Capture the cell that displays the provided text and extract its (x, y) central coordinate. 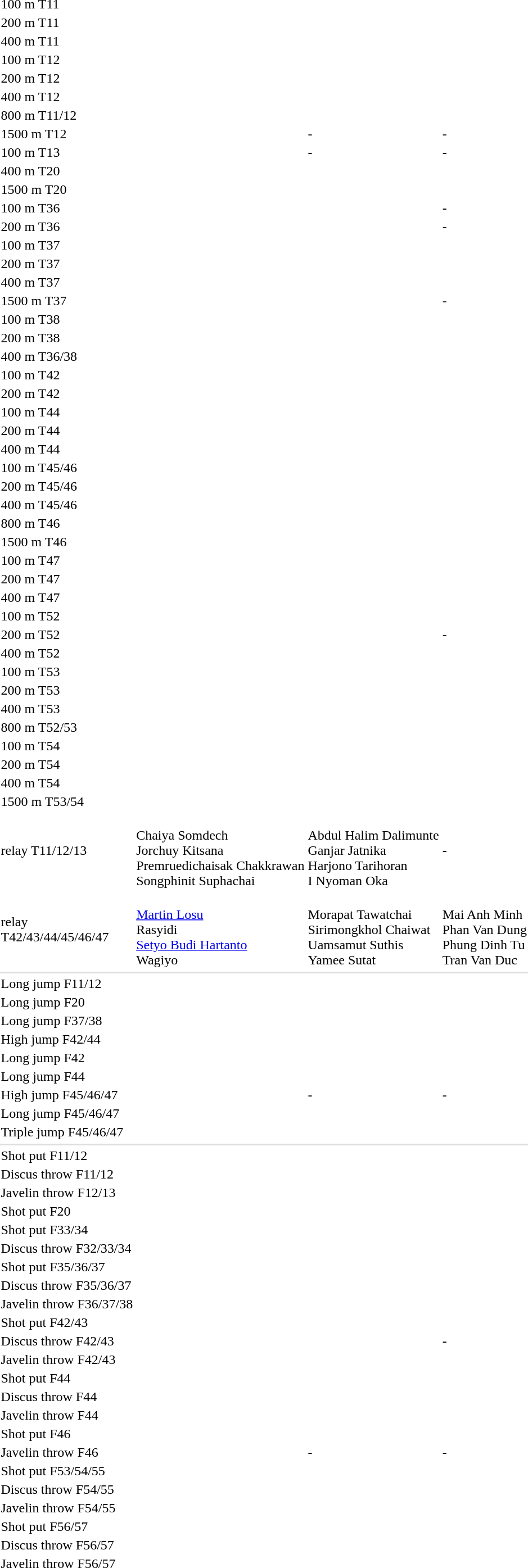
100 m T38 (67, 319)
100 m T37 (67, 245)
Javelin throw F44 (67, 1415)
1500 m T53/54 (67, 801)
Long jump F44 (67, 1076)
Shot put F11/12 (67, 1155)
200 m T37 (67, 264)
Shot put F42/43 (67, 1322)
Shot put F33/34 (67, 1230)
100 m T52 (67, 616)
Shot put F44 (67, 1378)
200 m T36 (67, 226)
Discus throw F54/55 (67, 1489)
Discus throw F11/12 (67, 1174)
100 m T42 (67, 375)
400 m T37 (67, 282)
200 m T47 (67, 579)
100 m T45/46 (67, 468)
Javelin throw F54/55 (67, 1508)
1500 m T12 (67, 134)
Discus throw F44 (67, 1397)
Shot put F53/54/55 (67, 1471)
200 m T53 (67, 690)
Abdul Halim DalimunteGanjar JatnikaHarjono TarihoranI Nyoman Oka (373, 850)
200 m T11 (67, 22)
200 m T52 (67, 635)
100 m T53 (67, 672)
Long jump F11/12 (67, 984)
200 m T42 (67, 393)
200 m T12 (67, 78)
400 m T44 (67, 449)
Long jump F37/38 (67, 1021)
100 m T44 (67, 412)
400 m T11 (67, 41)
Discus throw F42/43 (67, 1341)
1500 m T20 (67, 189)
High jump F45/46/47 (67, 1095)
Discus throw F35/36/37 (67, 1285)
400 m T20 (67, 171)
Shot put F46 (67, 1434)
400 m T54 (67, 783)
Shot put F56/57 (67, 1526)
1500 m T46 (67, 542)
Discus throw F32/33/34 (67, 1248)
400 m T47 (67, 597)
relayT42/43/44/45/46/47 (67, 930)
100 m T47 (67, 560)
200 m T54 (67, 764)
Morapat TawatchaiSirimongkhol ChaiwatUamsamut SuthisYamee Sutat (373, 930)
200 m T38 (67, 338)
800 m T52/53 (67, 727)
1500 m T37 (67, 301)
Discus throw F56/57 (67, 1545)
Long jump F42 (67, 1058)
Javelin throw F36/37/38 (67, 1304)
Martin LosuRasyidiSetyo Budi HartantoWagiyo (220, 930)
relay T11/12/13 (67, 850)
400 m T45/46 (67, 505)
200 m T44 (67, 430)
400 m T53 (67, 709)
Shot put F35/36/37 (67, 1267)
Javelin throw F42/43 (67, 1359)
100 m T12 (67, 60)
Mai Anh MinhPhan Van DungPhung Dinh TuTran Van Duc (485, 930)
Javelin throw F46 (67, 1452)
400 m T12 (67, 97)
400 m T52 (67, 653)
800 m T46 (67, 523)
Chaiya SomdechJorchuy KitsanaPremruedichaisak ChakkrawanSongphinit Suphachai (220, 850)
Triple jump F45/46/47 (67, 1132)
400 m T36/38 (67, 356)
Long jump F45/46/47 (67, 1113)
100 m T36 (67, 208)
100 m T13 (67, 152)
Shot put F20 (67, 1211)
Long jump F20 (67, 1002)
800 m T11/12 (67, 115)
100 m T54 (67, 746)
Javelin throw F12/13 (67, 1193)
High jump F42/44 (67, 1039)
200 m T45/46 (67, 486)
